Pinpoint the cell where the given text exists, returning its (x, y) midpoint coordinate. 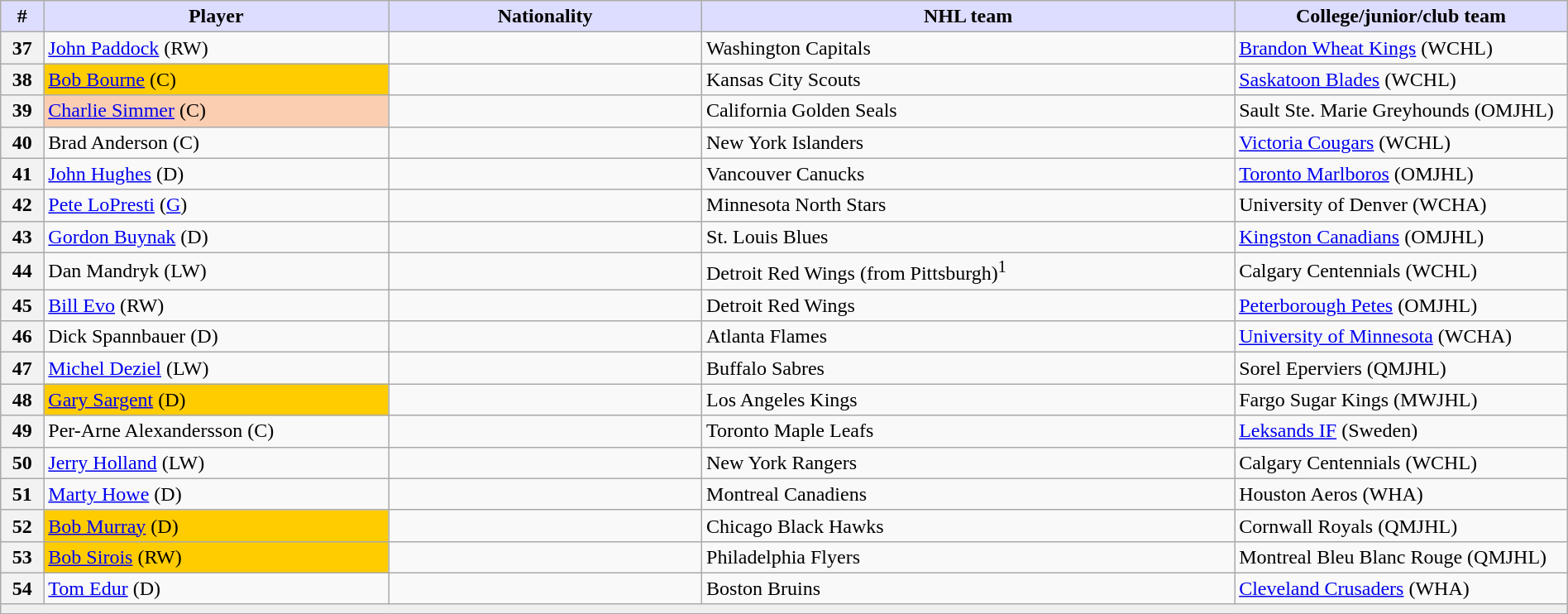
John Hughes (D) (217, 174)
Bob Sirois (RW) (217, 557)
41 (22, 174)
51 (22, 494)
Pete LoPresti (G) (217, 205)
Toronto Maple Leafs (968, 431)
Gary Sargent (D) (217, 400)
Montreal Canadiens (968, 494)
Washington Capitals (968, 48)
Nationality (546, 17)
45 (22, 305)
Marty Howe (D) (217, 494)
Michel Deziel (LW) (217, 368)
Cleveland Crusaders (WHA) (1401, 588)
Dick Spannbauer (D) (217, 337)
37 (22, 48)
John Paddock (RW) (217, 48)
University of Minnesota (WCHA) (1401, 337)
University of Denver (WCHA) (1401, 205)
44 (22, 271)
New York Islanders (968, 142)
Per-Arne Alexandersson (C) (217, 431)
College/junior/club team (1401, 17)
38 (22, 79)
Buffalo Sabres (968, 368)
Vancouver Canucks (968, 174)
Victoria Cougars (WCHL) (1401, 142)
Kingston Canadians (OMJHL) (1401, 237)
California Golden Seals (968, 111)
Bill Evo (RW) (217, 305)
49 (22, 431)
NHL team (968, 17)
48 (22, 400)
Jerry Holland (LW) (217, 463)
St. Louis Blues (968, 237)
Sorel Eperviers (QMJHL) (1401, 368)
Peterborough Petes (OMJHL) (1401, 305)
Toronto Marlboros (OMJHL) (1401, 174)
Bob Murray (D) (217, 525)
Philadelphia Flyers (968, 557)
43 (22, 237)
Minnesota North Stars (968, 205)
39 (22, 111)
# (22, 17)
Charlie Simmer (C) (217, 111)
Atlanta Flames (968, 337)
Sault Ste. Marie Greyhounds (OMJHL) (1401, 111)
Brandon Wheat Kings (WCHL) (1401, 48)
52 (22, 525)
Los Angeles Kings (968, 400)
Gordon Buynak (D) (217, 237)
50 (22, 463)
Houston Aeros (WHA) (1401, 494)
Player (217, 17)
54 (22, 588)
Boston Bruins (968, 588)
Montreal Bleu Blanc Rouge (QMJHL) (1401, 557)
42 (22, 205)
Tom Edur (D) (217, 588)
Brad Anderson (C) (217, 142)
Saskatoon Blades (WCHL) (1401, 79)
Kansas City Scouts (968, 79)
Chicago Black Hawks (968, 525)
40 (22, 142)
Fargo Sugar Kings (MWJHL) (1401, 400)
Leksands IF (Sweden) (1401, 431)
Bob Bourne (C) (217, 79)
Detroit Red Wings (from Pittsburgh)1 (968, 271)
46 (22, 337)
53 (22, 557)
Detroit Red Wings (968, 305)
Dan Mandryk (LW) (217, 271)
New York Rangers (968, 463)
47 (22, 368)
Cornwall Royals (QMJHL) (1401, 525)
